Pinpoint the cell where the given text exists, returning its [x, y] midpoint coordinate. 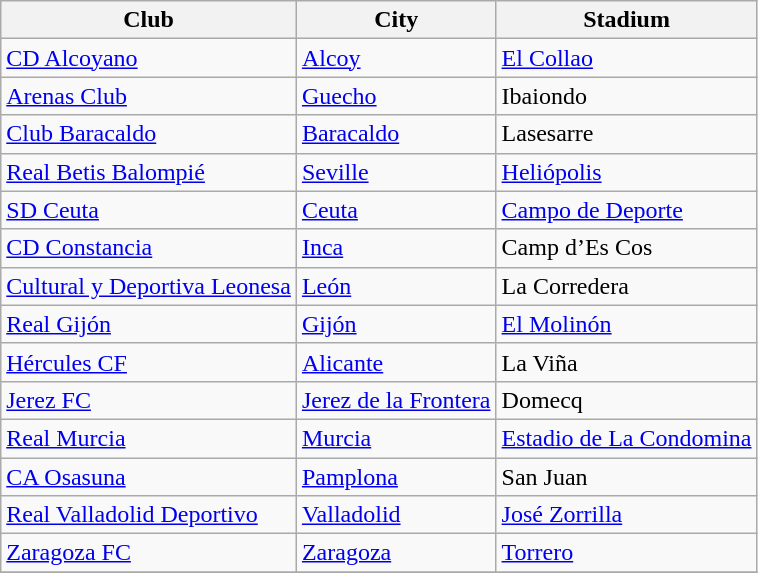
Lasesarre [626, 134]
CD Constancia [149, 248]
Guecho [396, 96]
Valladolid [396, 515]
Zaragoza FC [149, 553]
Heliópolis [626, 172]
El Collao [626, 58]
Baracaldo [396, 134]
Real Valladolid Deportivo [149, 515]
Jerez de la Frontera [396, 400]
Club [149, 20]
San Juan [626, 477]
José Zorrilla [626, 515]
Gijón [396, 324]
Stadium [626, 20]
Estadio de La Condomina [626, 438]
Zaragoza [396, 553]
Camp d’Es Cos [626, 248]
Real Gijón [149, 324]
Real Murcia [149, 438]
La Corredera [626, 286]
Alcoy [396, 58]
Domecq [626, 400]
Jerez FC [149, 400]
Arenas Club [149, 96]
City [396, 20]
CD Alcoyano [149, 58]
Torrero [626, 553]
Real Betis Balompié [149, 172]
Ibaiondo [626, 96]
SD Ceuta [149, 210]
Alicante [396, 362]
Club Baracaldo [149, 134]
CA Osasuna [149, 477]
Seville [396, 172]
El Molinón [626, 324]
Inca [396, 248]
Pamplona [396, 477]
La Viña [626, 362]
Murcia [396, 438]
León [396, 286]
Ceuta [396, 210]
Hércules CF [149, 362]
Cultural y Deportiva Leonesa [149, 286]
Campo de Deporte [626, 210]
